Detect which cell encompasses the target text, then output its (x, y) center coordinate. 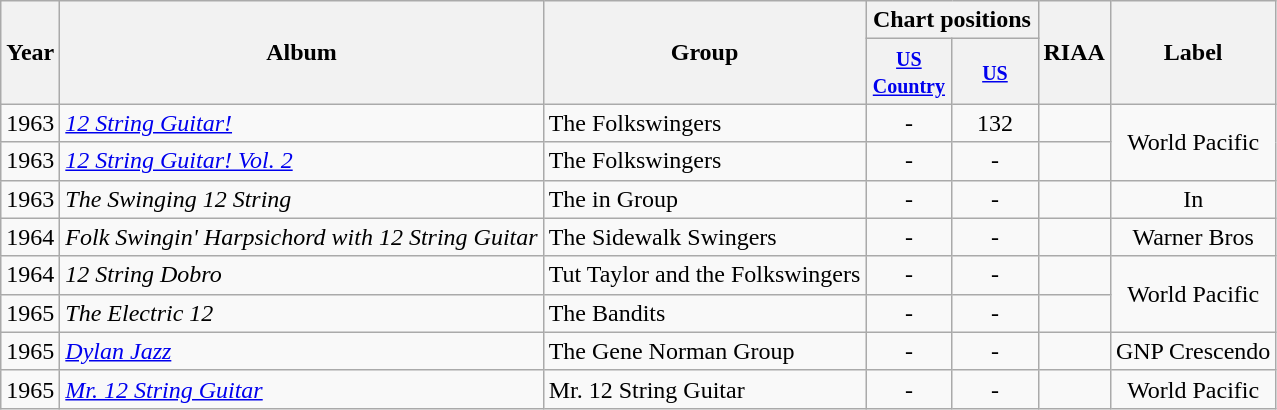
In (1192, 199)
The Gene Norman Group (704, 351)
GNP Crescendo (1192, 351)
Dylan Jazz (302, 351)
Tut Taylor and the Folkswingers (704, 275)
The in Group (704, 199)
12 String Guitar! (302, 123)
The Bandits (704, 313)
Group (704, 52)
US Country (909, 72)
Label (1192, 52)
Year (30, 52)
Folk Swingin' Harpsichord with 12 String Guitar (302, 237)
The Electric 12 (302, 313)
Warner Bros (1192, 237)
132 (995, 123)
RIAA (1074, 52)
12 String Dobro (302, 275)
Chart positions (952, 20)
The Sidewalk Swingers (704, 237)
Album (302, 52)
US (995, 72)
The Swinging 12 String (302, 199)
12 String Guitar! Vol. 2 (302, 161)
